Search for the cell housing the specified text and yield its (x, y) center coordinate. 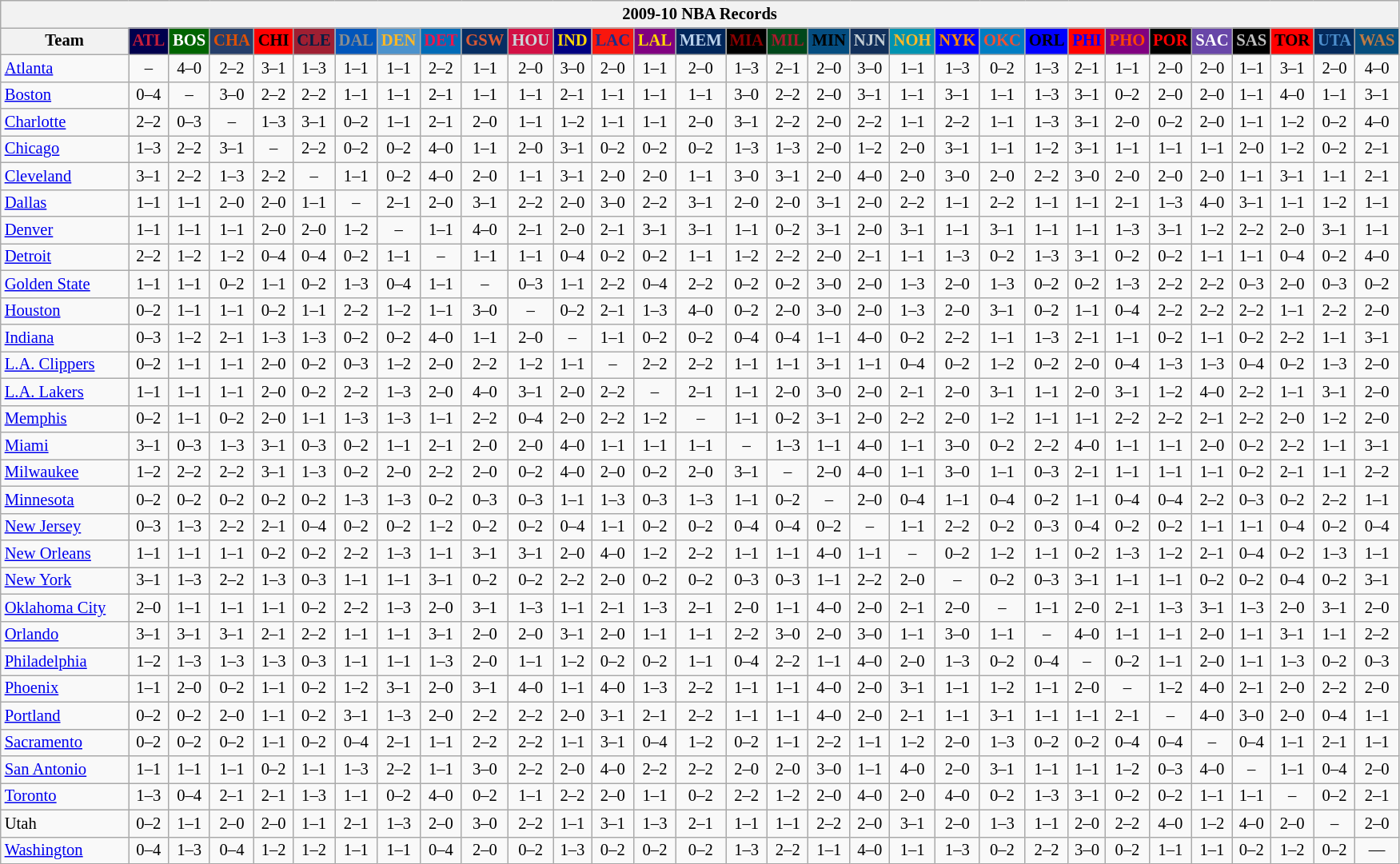
Memphis (65, 419)
MIN (829, 41)
2009-10 NBA Records (700, 14)
HOU (531, 41)
ORL (1047, 41)
Milwaukee (65, 472)
L.A. Clippers (65, 364)
PHO (1127, 41)
OKC (1003, 41)
CLE (313, 41)
GSW (485, 41)
New York (65, 580)
Houston (65, 311)
CHI (273, 41)
Denver (65, 229)
— (1377, 850)
UTA (1334, 41)
DEN (398, 41)
SAS (1251, 41)
MIA (747, 41)
BOS (189, 41)
NYK (957, 41)
Toronto (65, 796)
WAS (1377, 41)
L.A. Lakers (65, 392)
Utah (65, 823)
Oklahoma City (65, 607)
POR (1171, 41)
Sacramento (65, 743)
Indiana (65, 338)
CHA (232, 41)
Dallas (65, 203)
Atlanta (65, 68)
Portland (65, 715)
Golden State (65, 284)
PHI (1087, 41)
Cleveland (65, 176)
NJN (870, 41)
Charlotte (65, 122)
Orlando (65, 635)
Philadelphia (65, 661)
TOR (1292, 41)
Washington (65, 850)
NOH (913, 41)
Minnesota (65, 500)
Chicago (65, 149)
DET (441, 41)
MEM (700, 41)
SAC (1212, 41)
LAL (655, 41)
IND (572, 41)
San Antonio (65, 770)
LAC (612, 41)
Team (65, 41)
MIL (788, 41)
New Jersey (65, 527)
Miami (65, 445)
New Orleans (65, 554)
ATL (149, 41)
DAL (357, 41)
Boston (65, 95)
Detroit (65, 257)
Phoenix (65, 688)
